Determine the (x, y) coordinate at the center of the cell enclosing the given text.  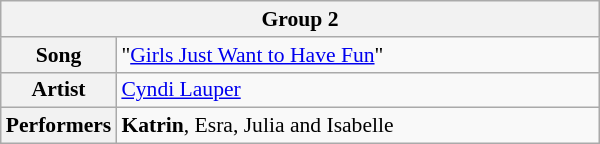
Song (59, 55)
Artist (59, 90)
Cyndi Lauper (358, 90)
Katrin, Esra, Julia and Isabelle (358, 126)
"Girls Just Want to Have Fun" (358, 55)
Group 2 (300, 19)
Performers (59, 126)
